Extract the (X, Y) coordinate from the center of the cell holding the provided text.  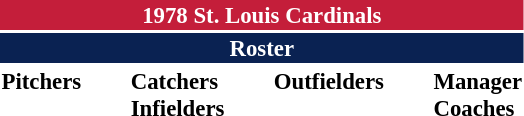
1978 St. Louis Cardinals (262, 15)
Roster (262, 48)
